Find where the given text appears and provide that cell's center as (X, Y) coordinate. 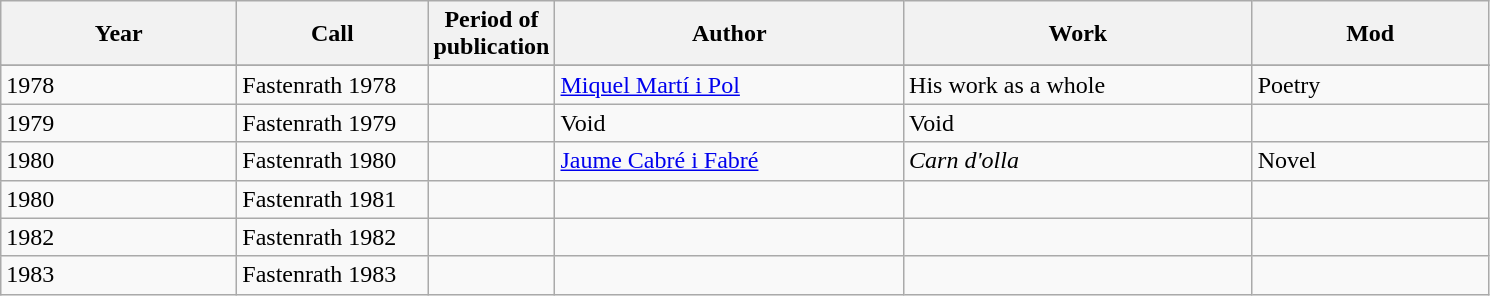
Year (119, 34)
Poetry (1370, 85)
Jaume Cabré i Fabré (730, 161)
1979 (119, 123)
1982 (119, 237)
Author (730, 34)
Fastenrath 1982 (332, 237)
Fastenrath 1979 (332, 123)
Novel (1370, 161)
Call (332, 34)
1983 (119, 275)
Miquel Martí i Pol (730, 85)
Work (1078, 34)
Fastenrath 1980 (332, 161)
Carn d'olla (1078, 161)
Fastenrath 1983 (332, 275)
Fastenrath 1981 (332, 199)
Mod (1370, 34)
1978 (119, 85)
Fastenrath 1978 (332, 85)
His work as a whole (1078, 85)
Period of publication (492, 34)
